Identify which cell holds the provided text, then report its [X, Y] central coordinate. 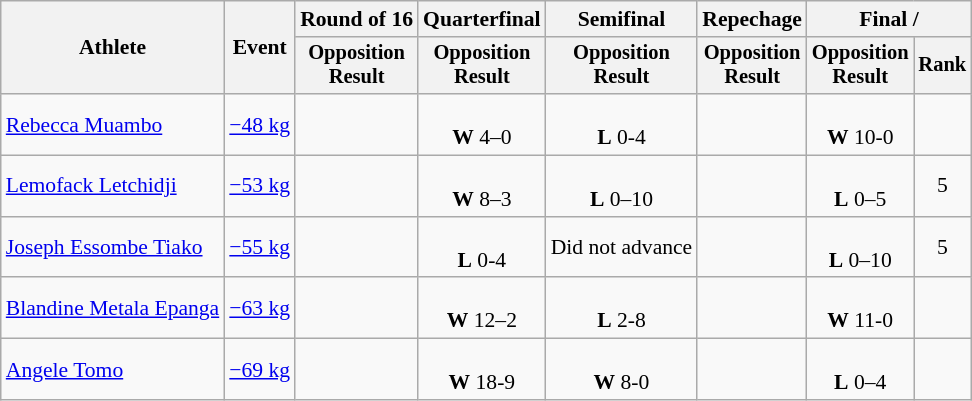
L 2-8 [622, 308]
Lemofack Letchidji [113, 186]
Quarterfinal [482, 19]
Repechage [752, 19]
W 10-0 [860, 124]
L 0–5 [860, 186]
Joseph Essombe Tiako [113, 248]
Rebecca Muambo [113, 124]
W 12–2 [482, 308]
Did not advance [622, 248]
Athlete [113, 48]
Rank [943, 66]
W 8–3 [482, 186]
W 4–0 [482, 124]
−53 kg [260, 186]
Final / [889, 19]
−48 kg [260, 124]
Blandine Metala Epanga [113, 308]
Event [260, 48]
−55 kg [260, 248]
W 18-9 [482, 370]
Angele Tomo [113, 370]
W 11-0 [860, 308]
L 0–4 [860, 370]
Semifinal [622, 19]
Round of 16 [356, 19]
−63 kg [260, 308]
−69 kg [260, 370]
W 8-0 [622, 370]
